Provide the (x, y) coordinate of the cell's center where the given text is located.  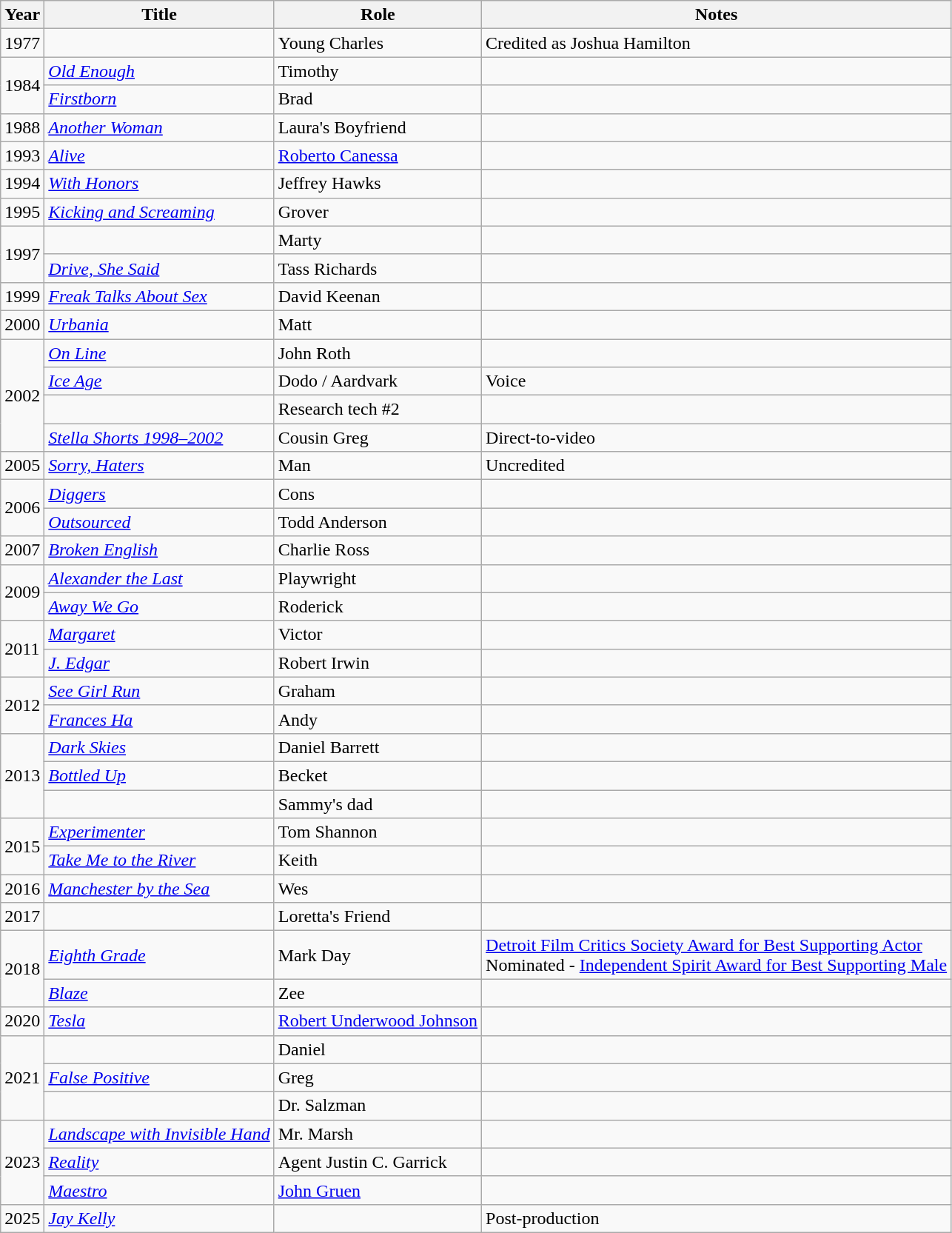
1993 (22, 156)
Daniel (378, 1049)
Eighth Grade (159, 955)
Firstborn (159, 99)
Landscape with Invisible Hand (159, 1134)
Research tech #2 (378, 410)
Mr. Marsh (378, 1134)
Becket (378, 775)
Man (378, 466)
Sammy's dad (378, 803)
Grover (378, 212)
False Positive (159, 1077)
2000 (22, 324)
See Girl Run (159, 691)
2016 (22, 889)
Victor (378, 635)
Daniel Barrett (378, 747)
Todd Anderson (378, 522)
2007 (22, 550)
Urbania (159, 324)
Playwright (378, 578)
Wes (378, 889)
John Gruen (378, 1190)
Freak Talks About Sex (159, 296)
Stella Shorts 1998–2002 (159, 438)
Take Me to the River (159, 861)
Cousin Greg (378, 438)
Another Woman (159, 127)
Timothy (378, 71)
2020 (22, 1021)
Frances Ha (159, 719)
Robert Irwin (378, 663)
Young Charles (378, 43)
1994 (22, 184)
Old Enough (159, 71)
2017 (22, 917)
Manchester by the Sea (159, 889)
2012 (22, 705)
Marty (378, 240)
Graham (378, 691)
2002 (22, 395)
Role (378, 15)
Tass Richards (378, 268)
Tesla (159, 1021)
2006 (22, 508)
2009 (22, 592)
Matt (378, 324)
Loretta's Friend (378, 917)
Alive (159, 156)
Brad (378, 99)
Kicking and Screaming (159, 212)
Alexander the Last (159, 578)
2005 (22, 466)
David Keenan (378, 296)
Blaze (159, 993)
Cons (378, 494)
With Honors (159, 184)
Mark Day (378, 955)
Roderick (378, 607)
1999 (22, 296)
Tom Shannon (378, 832)
Maestro (159, 1190)
Notes (717, 15)
1997 (22, 254)
J. Edgar (159, 663)
1988 (22, 127)
Greg (378, 1077)
Jay Kelly (159, 1218)
Voice (717, 381)
Direct-to-video (717, 438)
2023 (22, 1162)
Drive, She Said (159, 268)
2025 (22, 1218)
Diggers (159, 494)
Experimenter (159, 832)
1995 (22, 212)
2011 (22, 649)
Post-production (717, 1218)
1977 (22, 43)
2018 (22, 969)
Margaret (159, 635)
Andy (378, 719)
Dr. Salzman (378, 1106)
Dodo / Aardvark (378, 381)
Zee (378, 993)
Robert Underwood Johnson (378, 1021)
Sorry, Haters (159, 466)
Year (22, 15)
Outsourced (159, 522)
Title (159, 15)
1984 (22, 85)
John Roth (378, 353)
2021 (22, 1077)
Charlie Ross (378, 550)
Broken English (159, 550)
Credited as Joshua Hamilton (717, 43)
Away We Go (159, 607)
Reality (159, 1162)
Laura's Boyfriend (378, 127)
Keith (378, 861)
Jeffrey Hawks (378, 184)
Roberto Canessa (378, 156)
Agent Justin C. Garrick (378, 1162)
2015 (22, 846)
Ice Age (159, 381)
Bottled Up (159, 775)
Uncredited (717, 466)
2013 (22, 775)
Dark Skies (159, 747)
Detroit Film Critics Society Award for Best Supporting ActorNominated - Independent Spirit Award for Best Supporting Male (717, 955)
On Line (159, 353)
